Detect which cell encompasses the target text, then output its (x, y) center coordinate. 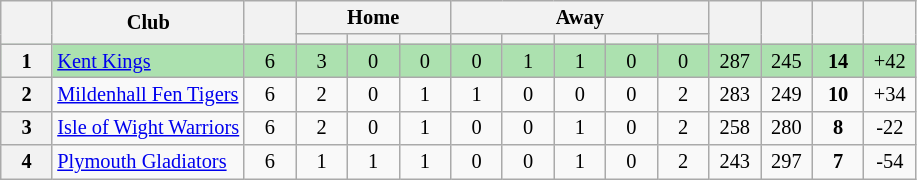
Mildenhall Fen Tigers (148, 94)
Plymouth Gladiators (148, 162)
Isle of Wight Warriors (148, 128)
243 (735, 162)
4 (27, 162)
8 (838, 128)
287 (735, 61)
-22 (890, 128)
Home (374, 17)
+34 (890, 94)
7 (838, 162)
280 (787, 128)
249 (787, 94)
245 (787, 61)
14 (838, 61)
-54 (890, 162)
297 (787, 162)
Kent Kings (148, 61)
258 (735, 128)
Club (148, 22)
283 (735, 94)
Away (580, 17)
10 (838, 94)
+42 (890, 61)
